Pinpoint the cell where the given text exists, returning its [x, y] midpoint coordinate. 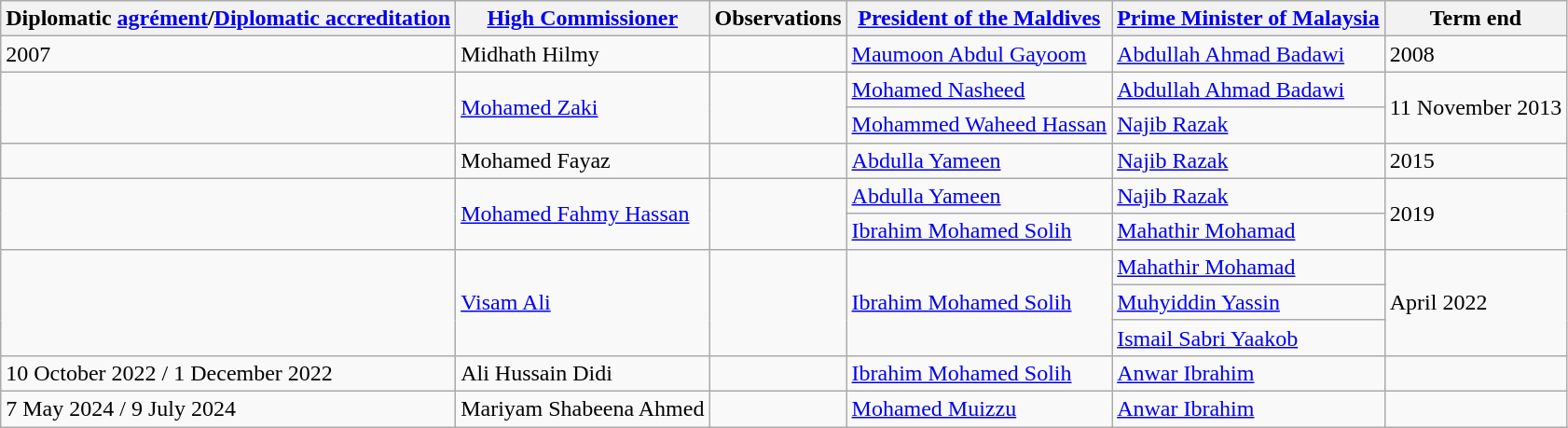
Visam Ali [583, 302]
Mohamed Zaki [583, 107]
President of the Maldives [979, 19]
Mohammed Waheed Hassan [979, 125]
Diplomatic agrément/Diplomatic accreditation [228, 19]
Ismail Sabri Yaakob [1249, 338]
Mohamed Fahmy Hassan [583, 214]
7 May 2024 / 9 July 2024 [228, 408]
Mohamed Muizzu [979, 408]
Mohamed Nasheed [979, 90]
Midhath Hilmy [583, 54]
April 2022 [1475, 302]
Maumoon Abdul Gayoom [979, 54]
Ali Hussain Didi [583, 373]
11 November 2013 [1475, 107]
2007 [228, 54]
Muhyiddin Yassin [1249, 302]
2019 [1475, 214]
Term end [1475, 19]
Mohamed Fayaz [583, 160]
2015 [1475, 160]
10 October 2022 / 1 December 2022 [228, 373]
Observations [777, 19]
High Commissioner [583, 19]
Mariyam Shabeena Ahmed [583, 408]
Prime Minister of Malaysia [1249, 19]
2008 [1475, 54]
